Capture the cell that displays the provided text and extract its [X, Y] central coordinate. 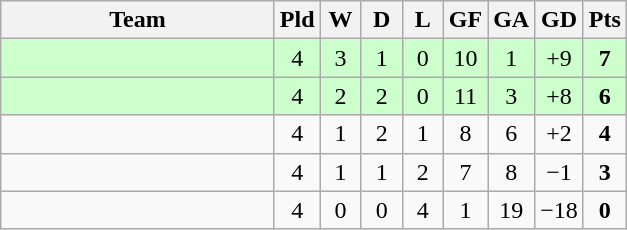
Pld [297, 20]
−18 [560, 210]
D [382, 20]
Pts [604, 20]
+9 [560, 58]
GF [465, 20]
+2 [560, 134]
GD [560, 20]
11 [465, 96]
Team [138, 20]
L [422, 20]
−1 [560, 172]
W [340, 20]
10 [465, 58]
+8 [560, 96]
GA [512, 20]
19 [512, 210]
